Capture the cell that displays the provided text and extract its (X, Y) central coordinate. 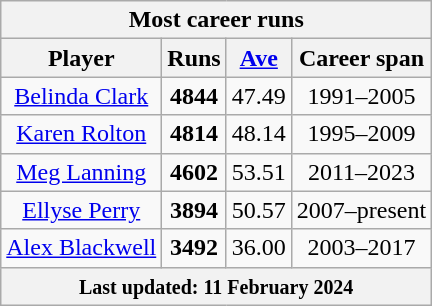
3492 (194, 248)
48.14 (258, 134)
Career span (361, 58)
Alex Blackwell (82, 248)
Meg Lanning (82, 172)
47.49 (258, 96)
Belinda Clark (82, 96)
2011–2023 (361, 172)
4844 (194, 96)
4602 (194, 172)
Ave (258, 58)
Last updated: 11 February 2024 (216, 286)
50.57 (258, 210)
4814 (194, 134)
53.51 (258, 172)
1995–2009 (361, 134)
Player (82, 58)
36.00 (258, 248)
2003–2017 (361, 248)
Most career runs (216, 20)
Runs (194, 58)
Ellyse Perry (82, 210)
Karen Rolton (82, 134)
2007–present (361, 210)
1991–2005 (361, 96)
3894 (194, 210)
